For the text-containing cell, return its midpoint in (X, Y) coordinate format. 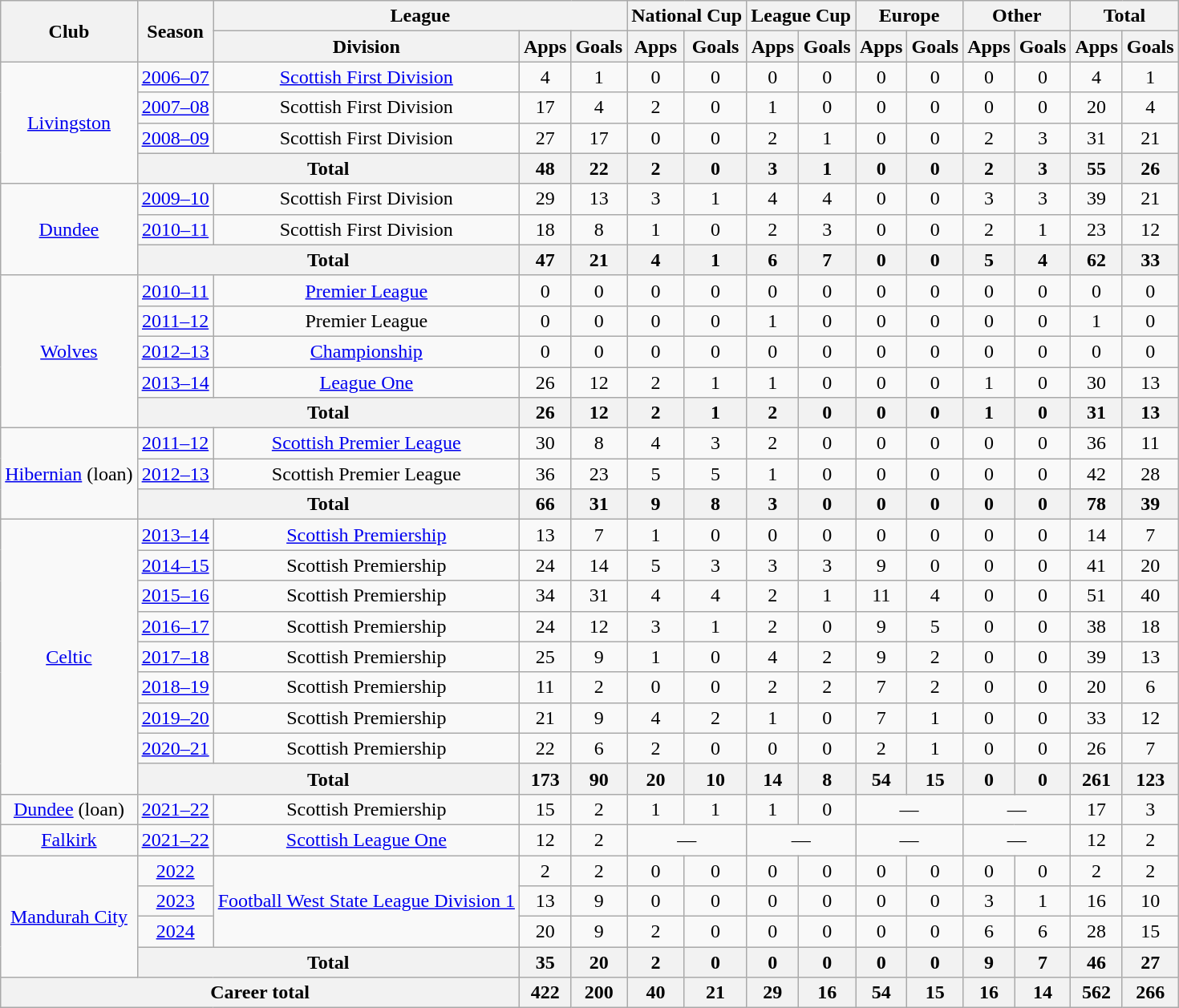
123 (1150, 779)
2024 (175, 932)
2023 (175, 901)
46 (1096, 962)
Division (366, 47)
National Cup (687, 16)
25 (545, 657)
League One (366, 383)
2019–20 (175, 718)
66 (545, 504)
35 (545, 962)
2017–18 (175, 657)
173 (545, 779)
2007–08 (175, 107)
2018–19 (175, 687)
2014–15 (175, 565)
Season (175, 31)
2020–21 (175, 748)
Livingston (69, 123)
38 (1096, 626)
200 (599, 993)
42 (1096, 474)
Championship (366, 351)
Mandurah City (69, 916)
Falkirk (69, 840)
47 (545, 260)
2016–17 (175, 626)
Club (69, 31)
Football West State League Division 1 (366, 901)
562 (1096, 993)
2022 (175, 870)
Hibernian (loan) (69, 474)
51 (1096, 596)
90 (599, 779)
League (420, 16)
Other (1017, 16)
41 (1096, 565)
Celtic (69, 658)
2006–07 (175, 77)
266 (1150, 993)
62 (1096, 260)
2008–09 (175, 138)
261 (1096, 779)
48 (545, 168)
55 (1096, 168)
Career total (260, 993)
Wolves (69, 351)
2015–16 (175, 596)
League Cup (801, 16)
78 (1096, 504)
Scottish League One (366, 840)
34 (545, 596)
422 (545, 993)
2009–10 (175, 199)
Dundee (69, 229)
Dundee (loan) (69, 809)
Europe (909, 16)
